Search for the cell housing the specified text and yield its (X, Y) center coordinate. 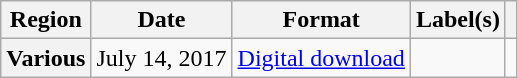
Format (321, 20)
July 14, 2017 (162, 58)
Date (162, 20)
Various (46, 58)
Region (46, 20)
Digital download (321, 58)
Label(s) (458, 20)
